Extract the (x, y) coordinate from the center of the cell holding the provided text.  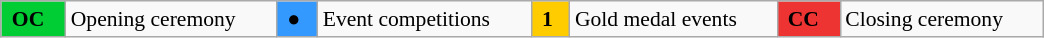
● (298, 19)
1 (551, 19)
Gold medal events (674, 19)
OC (33, 19)
CC (808, 19)
Opening ceremony (172, 19)
Event competitions (425, 19)
Closing ceremony (941, 19)
